Determine the (x, y) coordinate at the center of the cell enclosing the given text.  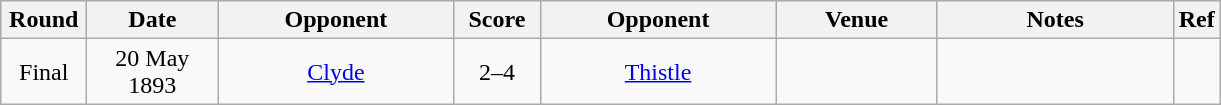
Notes (1055, 20)
Round (44, 20)
Date (152, 20)
Ref (1196, 20)
Thistle (658, 72)
Venue (856, 20)
2–4 (497, 72)
20 May 1893 (152, 72)
Clyde (336, 72)
Final (44, 72)
Score (497, 20)
